Provide the (X, Y) coordinate of the cell's center where the given text is located.  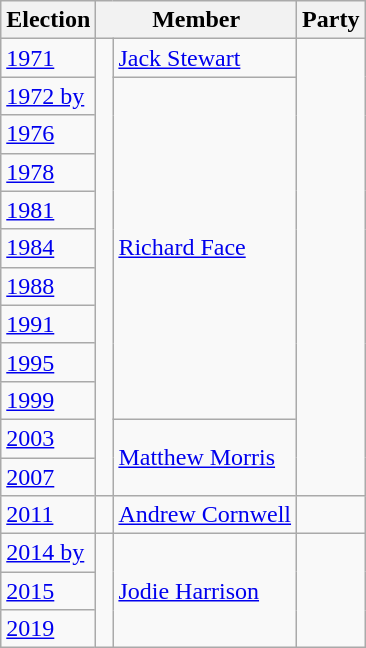
2014 by (48, 553)
Jodie Harrison (205, 591)
2015 (48, 591)
Election (48, 20)
2011 (48, 515)
1978 (48, 172)
1972 by (48, 96)
1976 (48, 134)
1988 (48, 286)
1984 (48, 248)
1981 (48, 210)
1995 (48, 362)
1991 (48, 324)
Andrew Cornwell (205, 515)
1999 (48, 400)
2003 (48, 438)
Jack Stewart (205, 58)
Matthew Morris (205, 457)
1971 (48, 58)
2007 (48, 477)
Party (331, 20)
Richard Face (205, 248)
Member (196, 20)
2019 (48, 629)
